Extract the (x, y) coordinate from the center of the cell holding the provided text.  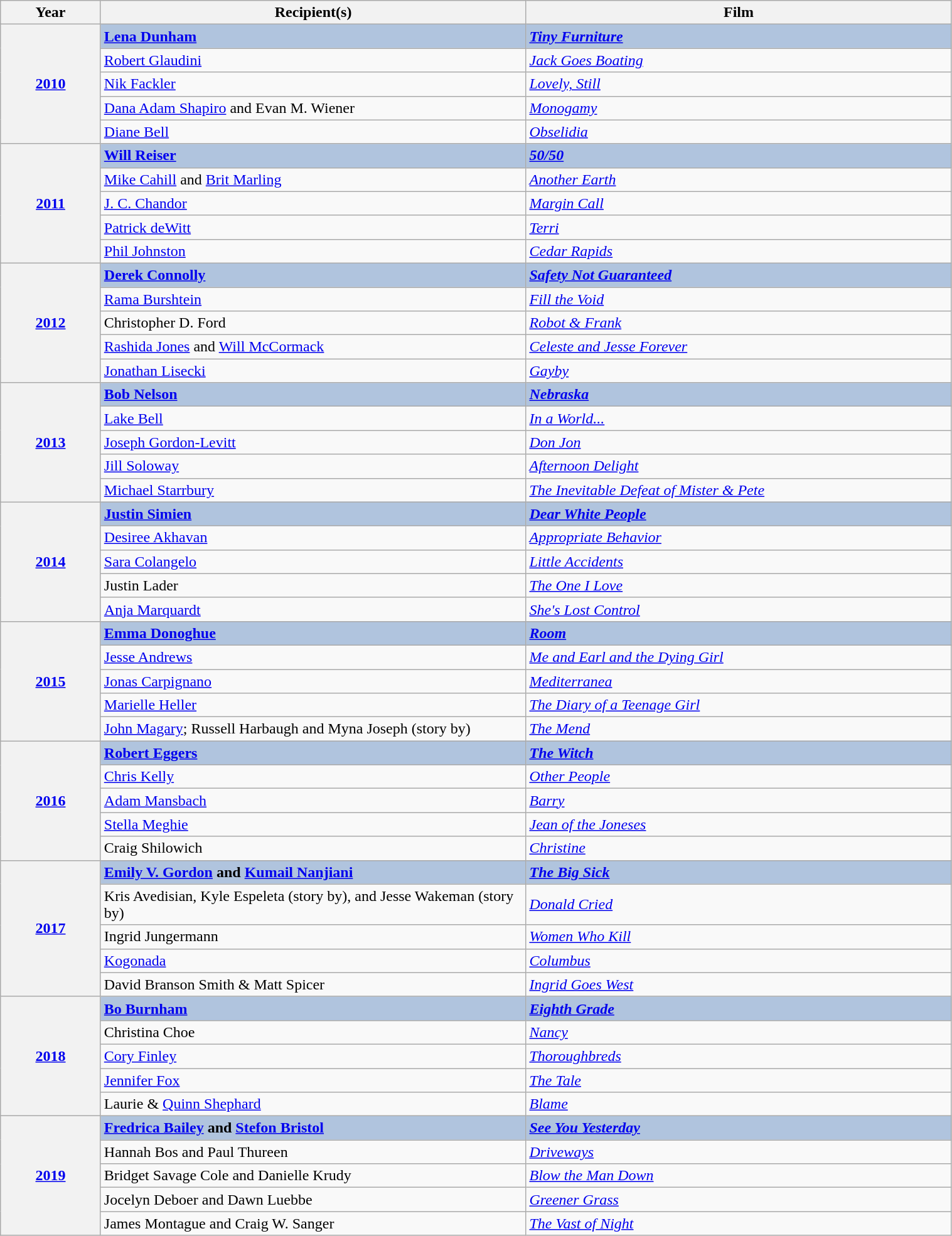
Recipient(s) (313, 13)
Joseph Gordon-Levitt (313, 442)
Terri (739, 227)
Emily V. Gordon and Kumail Nanjiani (313, 872)
Justin Simien (313, 514)
Eighth Grade (739, 1008)
Christopher D. Ford (313, 323)
2010 (51, 84)
Don Jon (739, 442)
Emma Donoghue (313, 633)
Mike Cahill and Brit Marling (313, 179)
Ingrid Jungermann (313, 937)
Jennifer Fox (313, 1080)
Dana Adam Shapiro and Evan M. Wiener (313, 108)
Jill Soloway (313, 466)
John Magary; Russell Harbaugh and Myna Joseph (story by) (313, 729)
Donald Cried (739, 905)
Jean of the Joneses (739, 824)
Anja Marquardt (313, 609)
2014 (51, 562)
2018 (51, 1056)
Rashida Jones and Will McCormack (313, 347)
See You Yesterday (739, 1128)
Greener Grass (739, 1200)
Monogamy (739, 108)
Adam Mansbach (313, 801)
Margin Call (739, 203)
Diane Bell (313, 132)
Chris Kelly (313, 777)
2016 (51, 801)
Film (739, 13)
Justin Lader (313, 585)
Barry (739, 801)
Women Who Kill (739, 937)
Fill the Void (739, 299)
2015 (51, 681)
Desiree Akhavan (313, 538)
Will Reiser (313, 156)
Nancy (739, 1032)
Jesse Andrews (313, 657)
Dear White People (739, 514)
Nebraska (739, 395)
50/50 (739, 156)
Me and Earl and the Dying Girl (739, 657)
Room (739, 633)
Christine (739, 848)
The Tale (739, 1080)
Jonathan Lisecki (313, 371)
2013 (51, 442)
Robot & Frank (739, 323)
Kris Avedisian, Kyle Espeleta (story by), and Jesse Wakeman (story by) (313, 905)
Blow the Man Down (739, 1176)
Year (51, 13)
Lovely, Still (739, 84)
Christina Choe (313, 1032)
Robert Eggers (313, 753)
Ingrid Goes West (739, 984)
Little Accidents (739, 562)
In a World... (739, 418)
Bob Nelson (313, 395)
2017 (51, 929)
Other People (739, 777)
Robert Glaudini (313, 60)
Another Earth (739, 179)
Gayby (739, 371)
Appropriate Behavior (739, 538)
Stella Meghie (313, 824)
Laurie & Quinn Shephard (313, 1104)
Cory Finley (313, 1056)
2012 (51, 322)
Derek Connolly (313, 275)
Craig Shilowich (313, 848)
Jonas Carpignano (313, 681)
2019 (51, 1176)
Driveways (739, 1152)
Hannah Bos and Paul Thureen (313, 1152)
Columbus (739, 961)
Obselidia (739, 132)
Blame (739, 1104)
Tiny Furniture (739, 36)
The Mend (739, 729)
Phil Johnston (313, 251)
Bo Burnham (313, 1008)
Sara Colangelo (313, 562)
Mediterranea (739, 681)
Thoroughbreds (739, 1056)
Michael Starrbury (313, 490)
The Witch (739, 753)
Patrick deWitt (313, 227)
Lake Bell (313, 418)
The One I Love (739, 585)
Kogonada (313, 961)
David Branson Smith & Matt Spicer (313, 984)
Rama Burshtein (313, 299)
The Inevitable Defeat of Mister & Pete (739, 490)
Marielle Heller (313, 705)
J. C. Chandor (313, 203)
Celeste and Jesse Forever (739, 347)
Jack Goes Boating (739, 60)
The Big Sick (739, 872)
The Diary of a Teenage Girl (739, 705)
Cedar Rapids (739, 251)
Fredrica Bailey and Stefon Bristol (313, 1128)
Nik Fackler (313, 84)
2011 (51, 203)
Bridget Savage Cole and Danielle Krudy (313, 1176)
Afternoon Delight (739, 466)
She's Lost Control (739, 609)
The Vast of Night (739, 1223)
Lena Dunham (313, 36)
Safety Not Guaranteed (739, 275)
Jocelyn Deboer and Dawn Luebbe (313, 1200)
James Montague and Craig W. Sanger (313, 1223)
